From the cell containing the given text, extract its center point as (X, Y) coordinate. 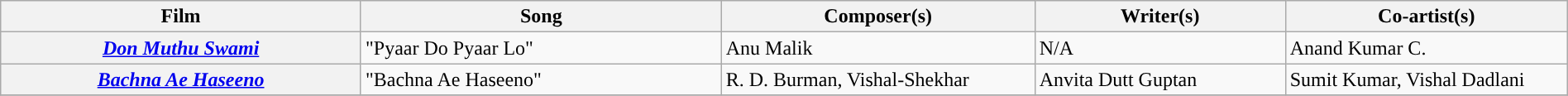
R. D. Burman, Vishal-Shekhar (878, 79)
Bachna Ae Haseeno (181, 79)
N/A (1159, 48)
Co-artist(s) (1426, 17)
Don Muthu Swami (181, 48)
"Bachna Ae Haseeno" (541, 79)
Sumit Kumar, Vishal Dadlani (1426, 79)
Composer(s) (878, 17)
"Pyaar Do Pyaar Lo" (541, 48)
Song (541, 17)
Anu Malik (878, 48)
Anvita Dutt Guptan (1159, 79)
Writer(s) (1159, 17)
Film (181, 17)
Anand Kumar C. (1426, 48)
